Scan for the cell matching the given text and deliver its (X, Y) coordinate at center. 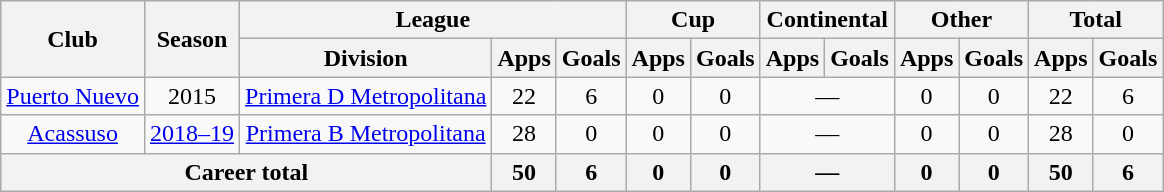
Season (192, 39)
Total (1096, 20)
Club (73, 39)
Primera B Metropolitana (366, 134)
Career total (246, 172)
Continental (827, 20)
Division (366, 58)
2018–19 (192, 134)
Acassuso (73, 134)
League (434, 20)
Other (961, 20)
Cup (693, 20)
2015 (192, 96)
Primera D Metropolitana (366, 96)
Puerto Nuevo (73, 96)
